Capture the cell that displays the provided text and extract its (x, y) central coordinate. 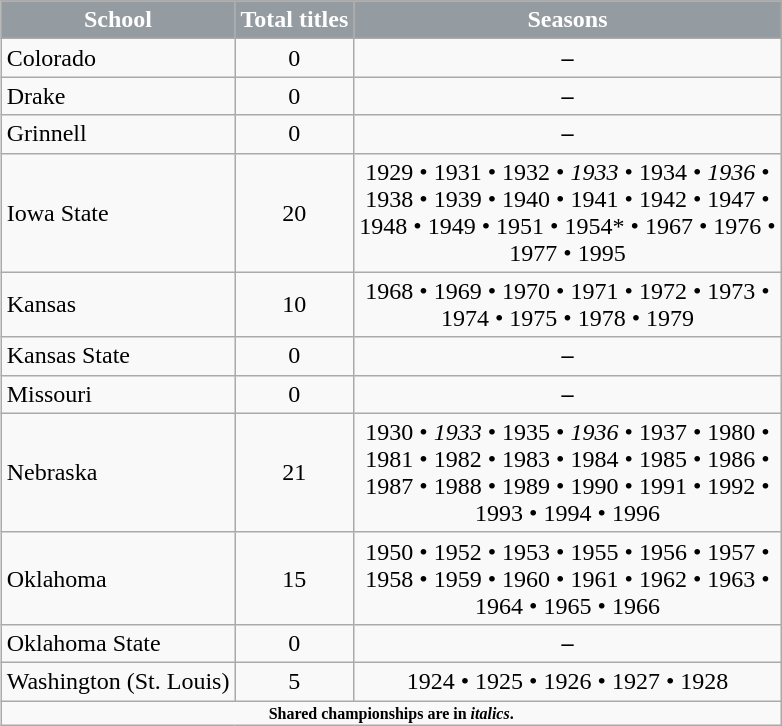
Oklahoma (118, 578)
Oklahoma State (118, 643)
Grinnell (118, 134)
5 (294, 681)
Shared championships are in italics. (391, 712)
1924 • 1925 • 1926 • 1927 • 1928 (568, 681)
Iowa State (118, 212)
Seasons (568, 20)
Total titles (294, 20)
21 (294, 472)
Washington (St. Louis) (118, 681)
20 (294, 212)
School (118, 20)
1968 • 1969 • 1970 • 1971 • 1972 • 1973 •1974 • 1975 • 1978 • 1979 (568, 304)
1929 • 1931 • 1932 • 1933 • 1934 • 1936 •1938 • 1939 • 1940 • 1941 • 1942 • 1947 •1948 • 1949 • 1951 • 1954* • 1967 • 1976 •1977 • 1995 (568, 212)
Missouri (118, 394)
15 (294, 578)
Drake (118, 96)
Kansas State (118, 356)
Colorado (118, 58)
10 (294, 304)
1930 • 1933 • 1935 • 1936 • 1937 • 1980 •1981 • 1982 • 1983 • 1984 • 1985 • 1986 •1987 • 1988 • 1989 • 1990 • 1991 • 1992 •1993 • 1994 • 1996 (568, 472)
Kansas (118, 304)
1950 • 1952 • 1953 • 1955 • 1956 • 1957 •1958 • 1959 • 1960 • 1961 • 1962 • 1963 •1964 • 1965 • 1966 (568, 578)
Nebraska (118, 472)
